For the text-containing cell, return its midpoint in [X, Y] coordinate format. 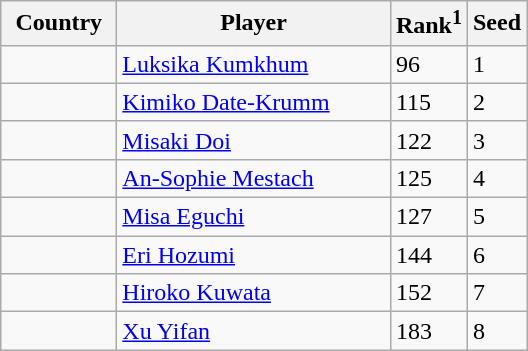
125 [428, 178]
127 [428, 217]
Hiroko Kuwata [254, 293]
1 [496, 64]
Luksika Kumkhum [254, 64]
7 [496, 293]
115 [428, 102]
Kimiko Date-Krumm [254, 102]
Misa Eguchi [254, 217]
144 [428, 255]
Country [59, 24]
Misaki Doi [254, 140]
122 [428, 140]
183 [428, 331]
Eri Hozumi [254, 255]
2 [496, 102]
An-Sophie Mestach [254, 178]
96 [428, 64]
3 [496, 140]
Rank1 [428, 24]
6 [496, 255]
Player [254, 24]
4 [496, 178]
Xu Yifan [254, 331]
Seed [496, 24]
8 [496, 331]
152 [428, 293]
5 [496, 217]
